Identify which cell holds the provided text, then report its (X, Y) central coordinate. 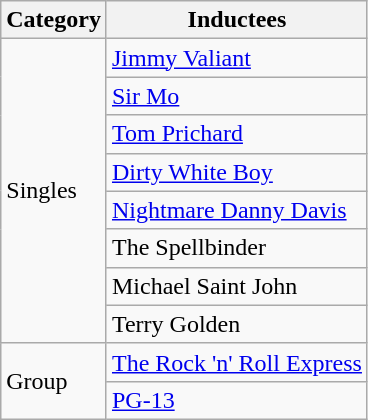
PG-13 (236, 400)
Terry Golden (236, 324)
The Rock 'n' Roll Express (236, 362)
Category (54, 20)
Inductees (236, 20)
Nightmare Danny Davis (236, 210)
Tom Prichard (236, 134)
Singles (54, 191)
Group (54, 381)
Dirty White Boy (236, 172)
Michael Saint John (236, 286)
Jimmy Valiant (236, 58)
Sir Mo (236, 96)
The Spellbinder (236, 248)
